Search for the cell housing the specified text and yield its (X, Y) center coordinate. 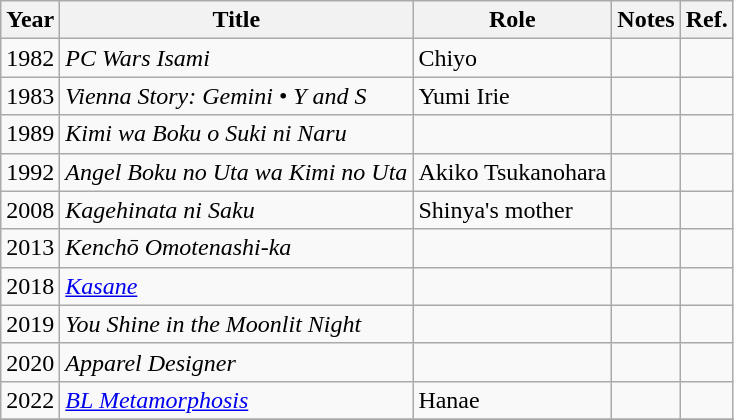
Chiyo (512, 58)
Kenchō Omotenashi-ka (236, 248)
BL Metamorphosis (236, 400)
2022 (30, 400)
Ref. (706, 20)
2013 (30, 248)
Apparel Designer (236, 362)
PC Wars Isami (236, 58)
Vienna Story: Gemini • Y and S (236, 96)
2019 (30, 324)
Role (512, 20)
Kimi wa Boku o Suki ni Naru (236, 134)
Kasane (236, 286)
You Shine in the Moonlit Night (236, 324)
1983 (30, 96)
Akiko Tsukanohara (512, 172)
Hanae (512, 400)
Angel Boku no Uta wa Kimi no Uta (236, 172)
Notes (646, 20)
1982 (30, 58)
1992 (30, 172)
Year (30, 20)
2018 (30, 286)
2020 (30, 362)
Kagehinata ni Saku (236, 210)
2008 (30, 210)
Yumi Irie (512, 96)
1989 (30, 134)
Title (236, 20)
Shinya's mother (512, 210)
